Identify which cell holds the provided text, then report its (X, Y) central coordinate. 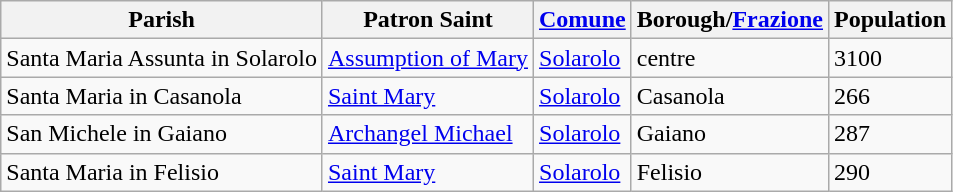
287 (890, 134)
3100 (890, 58)
290 (890, 172)
Parish (162, 20)
Population (890, 20)
266 (890, 96)
Borough/Frazione (730, 20)
centre (730, 58)
Santa Maria in Casanola (162, 96)
Patron Saint (428, 20)
Archangel Michael (428, 134)
Santa Maria in Felisio (162, 172)
Santa Maria Assunta in Solarolo (162, 58)
Comune (583, 20)
San Michele in Gaiano (162, 134)
Felisio (730, 172)
Casanola (730, 96)
Assumption of Mary (428, 58)
Gaiano (730, 134)
